Extract the [x, y] coordinate from the center of the cell holding the provided text.  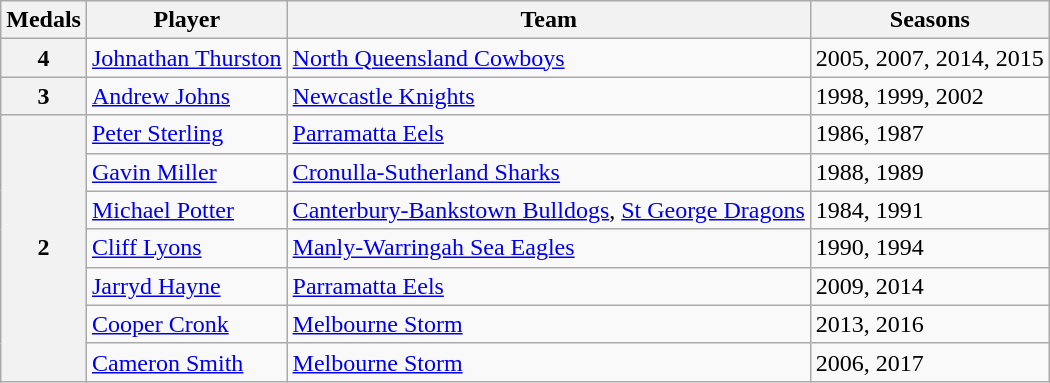
Cooper Cronk [186, 324]
Peter Sterling [186, 134]
North Queensland Cowboys [548, 58]
2 [44, 248]
Cliff Lyons [186, 248]
Cronulla-Sutherland Sharks [548, 172]
Seasons [930, 20]
Michael Potter [186, 210]
4 [44, 58]
Player [186, 20]
Canterbury-Bankstown Bulldogs, St George Dragons [548, 210]
Johnathan Thurston [186, 58]
Team [548, 20]
1998, 1999, 2002 [930, 96]
3 [44, 96]
Manly-Warringah Sea Eagles [548, 248]
Cameron Smith [186, 362]
1986, 1987 [930, 134]
1988, 1989 [930, 172]
Jarryd Hayne [186, 286]
2005, 2007, 2014, 2015 [930, 58]
2009, 2014 [930, 286]
1984, 1991 [930, 210]
1990, 1994 [930, 248]
Gavin Miller [186, 172]
Newcastle Knights [548, 96]
2006, 2017 [930, 362]
Medals [44, 20]
2013, 2016 [930, 324]
Andrew Johns [186, 96]
